Identify which cell holds the provided text, then report its (X, Y) central coordinate. 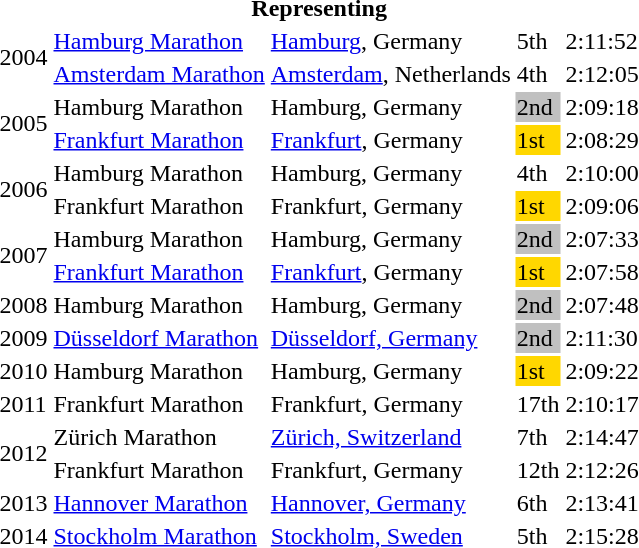
Düsseldorf, Germany (390, 338)
Amsterdam, Netherlands (390, 74)
Hannover, Germany (390, 503)
17th (538, 404)
Amsterdam Marathon (159, 74)
Düsseldorf Marathon (159, 338)
7th (538, 437)
Zürich, Switzerland (390, 437)
Hannover Marathon (159, 503)
6th (538, 503)
Zürich Marathon (159, 437)
5th (538, 41)
12th (538, 470)
